Locate the cell with the specified text and output its [x, y] center coordinate. 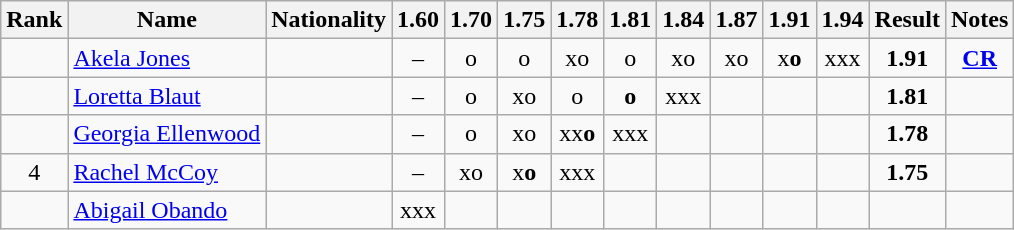
CR [979, 58]
4 [34, 172]
xxo [578, 134]
Rachel McCoy [167, 172]
Akela Jones [167, 58]
1.70 [472, 20]
Georgia Ellenwood [167, 134]
Nationality [329, 20]
1.84 [684, 20]
Loretta Blaut [167, 96]
Notes [979, 20]
Abigail Obando [167, 210]
Rank [34, 20]
Result [907, 20]
1.87 [736, 20]
1.94 [842, 20]
Name [167, 20]
1.60 [418, 20]
